Search for the cell housing the specified text and yield its (X, Y) center coordinate. 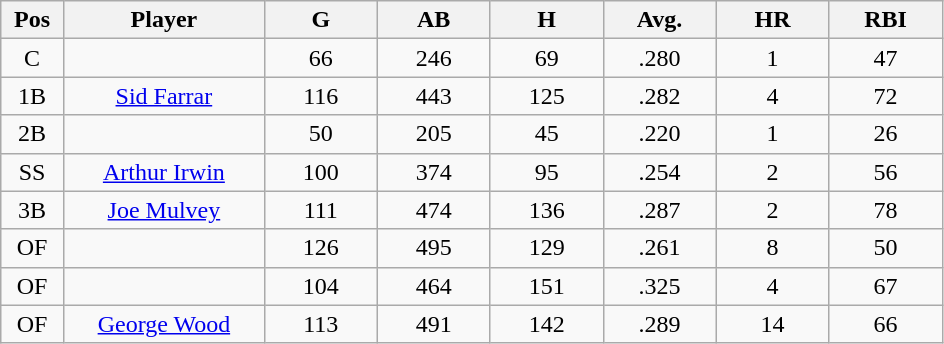
125 (546, 96)
.220 (660, 134)
Avg. (660, 20)
72 (886, 96)
RBI (886, 20)
495 (434, 248)
26 (886, 134)
.280 (660, 58)
1B (32, 96)
.261 (660, 248)
Player (164, 20)
474 (434, 210)
205 (434, 134)
151 (546, 286)
.287 (660, 210)
.325 (660, 286)
95 (546, 172)
SS (32, 172)
136 (546, 210)
246 (434, 58)
56 (886, 172)
47 (886, 58)
Sid Farrar (164, 96)
67 (886, 286)
78 (886, 210)
464 (434, 286)
100 (320, 172)
3B (32, 210)
142 (546, 324)
45 (546, 134)
H (546, 20)
113 (320, 324)
C (32, 58)
HR (772, 20)
69 (546, 58)
491 (434, 324)
.282 (660, 96)
Joe Mulvey (164, 210)
George Wood (164, 324)
14 (772, 324)
.254 (660, 172)
104 (320, 286)
.289 (660, 324)
Arthur Irwin (164, 172)
443 (434, 96)
Pos (32, 20)
129 (546, 248)
2B (32, 134)
374 (434, 172)
111 (320, 210)
126 (320, 248)
116 (320, 96)
G (320, 20)
8 (772, 248)
AB (434, 20)
